Return the (x, y) coordinate for the center point of the cell that contains the specified text.  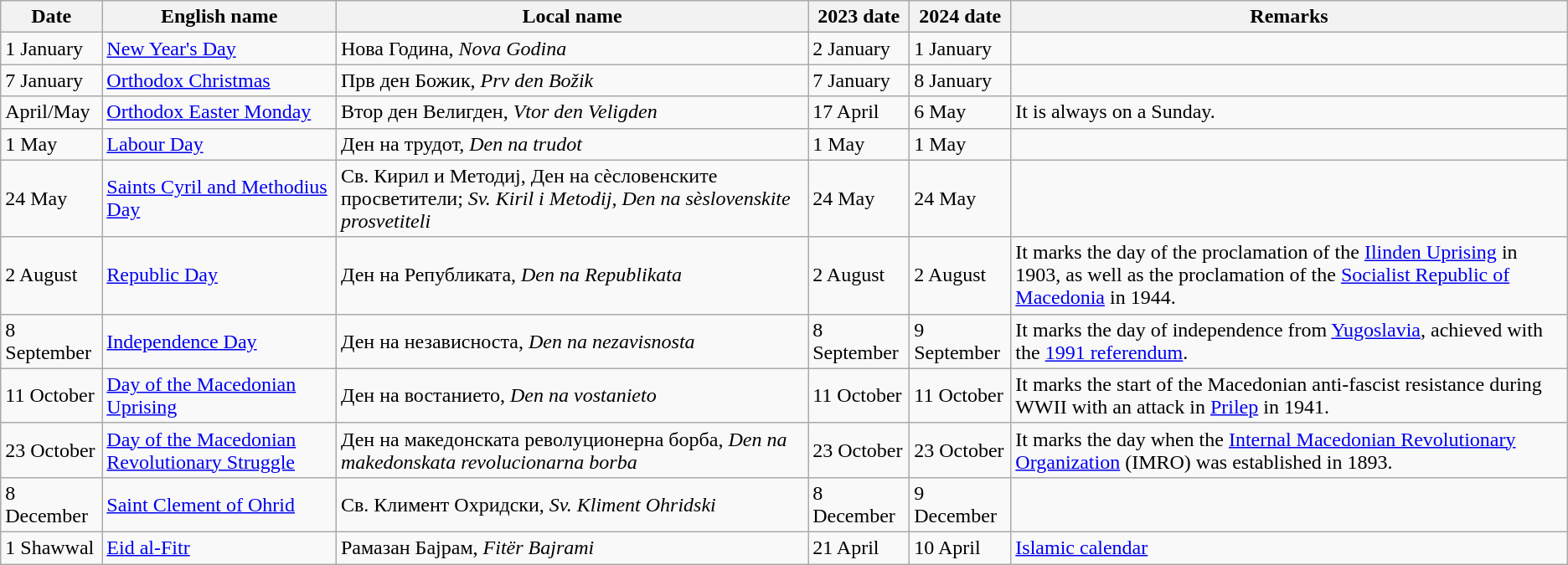
Св. Кирил и Методиј, Ден на сèсловенските просветители; Sv. Kiril i Metodij, Den na sèslovenskite prosvetiteli (571, 198)
Ден на Републиката, Den na Republikata (571, 275)
Local name (571, 17)
Eid al-Fitr (219, 547)
Прв ден Божик, Prv den Božik (571, 80)
Saints Cyril and Methodius Day (219, 198)
It is always on a Sunday. (1289, 112)
8 January (960, 80)
It marks the day of the proclamation of the Ilinden Uprising in 1903, as well as the proclamation of the Socialist Republic of Macedonia in 1944. (1289, 275)
Рамазан Бајрам, Fitër Bajrami (571, 547)
Labour Day (219, 144)
Day of the Macedonian Revolutionary Struggle (219, 450)
2024 date (960, 17)
Втор ден Велигден, Vtor den Veligden (571, 112)
New Year's Day (219, 49)
2 January (859, 49)
It marks the day of independence from Yugoslavia, achieved with the 1991 referendum. (1289, 342)
Remarks (1289, 17)
It marks the start of the Macedonian anti-fascist resistance during WWII with an attack in Prilep in 1941. (1289, 395)
Нова Година, Nova Godina (571, 49)
Date (52, 17)
1 Shawwal (52, 547)
9 December (960, 504)
English name (219, 17)
Saint Clement of Ohrid (219, 504)
Ден на трудот, Den na trudot (571, 144)
Ден на независноста, Den na nezavisnosta (571, 342)
17 April (859, 112)
6 May (960, 112)
Св. Климент Охридски, Sv. Kliment Ohridski (571, 504)
Ден на македонската револуционерна борба, Den na makedonskata revolucionarna borba (571, 450)
Independence Day (219, 342)
9 September (960, 342)
21 April (859, 547)
Ден на востанието, Den na vostanieto (571, 395)
Day of the Macedonian Uprising (219, 395)
2023 date (859, 17)
Islamic calendar (1289, 547)
April/May (52, 112)
It marks the day when the Internal Macedonian Revolutionary Organization (IMRO) was established in 1893. (1289, 450)
Orthodox Christmas (219, 80)
Orthodox Easter Monday (219, 112)
Republic Day (219, 275)
10 April (960, 547)
